For the text-containing cell, return its midpoint in [X, Y] coordinate format. 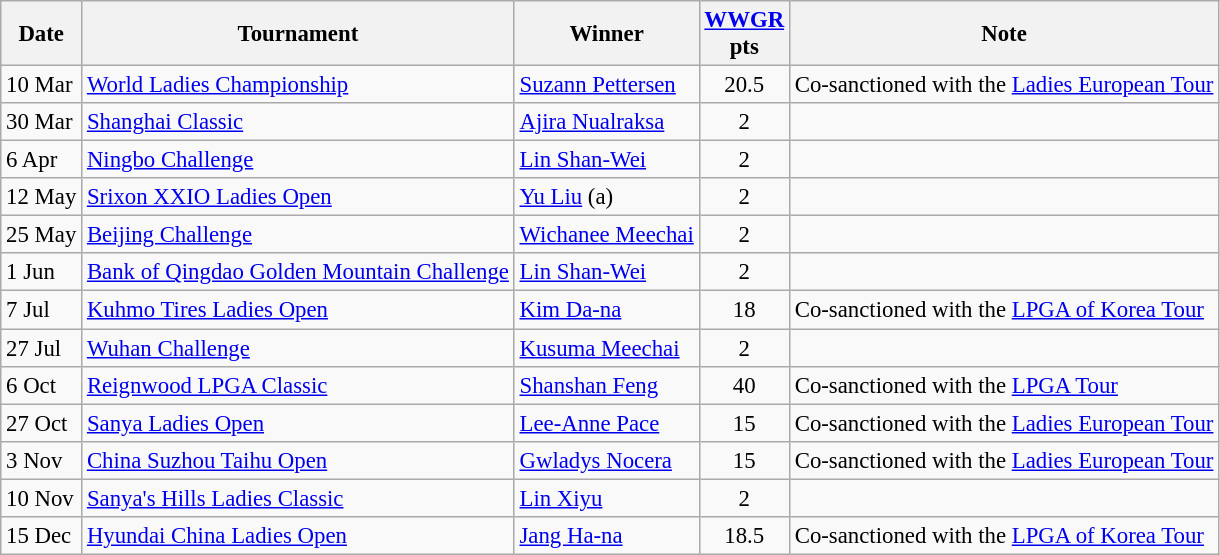
1 Jun [42, 273]
7 Jul [42, 310]
Wichanee Meechai [606, 235]
Bank of Qingdao Golden Mountain Challenge [298, 273]
12 May [42, 197]
25 May [42, 235]
Srixon XXIO Ladies Open [298, 197]
Date [42, 34]
18.5 [744, 536]
Reignwood LPGA Classic [298, 385]
10 Nov [42, 498]
Kim Da-na [606, 310]
Note [1004, 34]
30 Mar [42, 122]
Lin Xiyu [606, 498]
Winner [606, 34]
3 Nov [42, 460]
Yu Liu (a) [606, 197]
Kuhmo Tires Ladies Open [298, 310]
China Suzhou Taihu Open [298, 460]
Shanshan Feng [606, 385]
27 Jul [42, 348]
Gwladys Nocera [606, 460]
40 [744, 385]
Wuhan Challenge [298, 348]
Beijing Challenge [298, 235]
6 Apr [42, 160]
Ningbo Challenge [298, 160]
27 Oct [42, 423]
15 Dec [42, 536]
WWGRpts [744, 34]
Sanya Ladies Open [298, 423]
Suzann Pettersen [606, 85]
World Ladies Championship [298, 85]
10 Mar [42, 85]
Jang Ha-na [606, 536]
6 Oct [42, 385]
Hyundai China Ladies Open [298, 536]
Shanghai Classic [298, 122]
Kusuma Meechai [606, 348]
Ajira Nualraksa [606, 122]
Sanya's Hills Ladies Classic [298, 498]
Co-sanctioned with the LPGA Tour [1004, 385]
18 [744, 310]
20.5 [744, 85]
Lee-Anne Pace [606, 423]
Tournament [298, 34]
